For the text-containing cell, return its midpoint in (x, y) coordinate format. 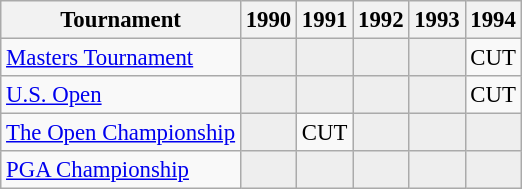
1992 (381, 20)
Masters Tournament (121, 58)
1994 (493, 20)
U.S. Open (121, 95)
PGA Championship (121, 170)
1990 (268, 20)
1991 (325, 20)
1993 (437, 20)
Tournament (121, 20)
The Open Championship (121, 133)
